Locate the cell with the specified text and output its [X, Y] center coordinate. 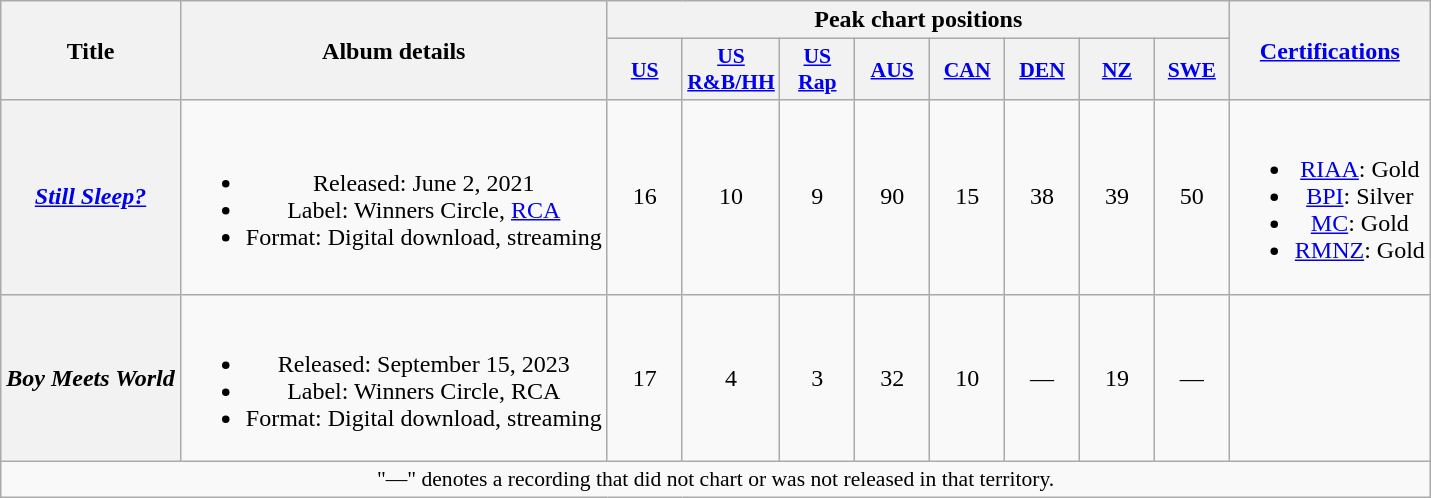
3 [818, 378]
Peak chart positions [918, 20]
Album details [394, 50]
DEN [1042, 70]
15 [968, 197]
US [644, 70]
9 [818, 197]
Title [91, 50]
SWE [1192, 70]
AUS [892, 70]
38 [1042, 197]
Released: June 2, 2021Label: Winners Circle, RCAFormat: Digital download, streaming [394, 197]
"—" denotes a recording that did not chart or was not released in that territory. [716, 479]
90 [892, 197]
50 [1192, 197]
USR&B/HH [731, 70]
17 [644, 378]
Released: September 15, 2023Label: Winners Circle, RCAFormat: Digital download, streaming [394, 378]
RIAA: GoldBPI: SilverMC: GoldRMNZ: Gold [1330, 197]
4 [731, 378]
32 [892, 378]
39 [1116, 197]
Still Sleep? [91, 197]
16 [644, 197]
NZ [1116, 70]
USRap [818, 70]
19 [1116, 378]
Certifications [1330, 50]
CAN [968, 70]
Boy Meets World [91, 378]
